For the text-containing cell, return its midpoint in (X, Y) coordinate format. 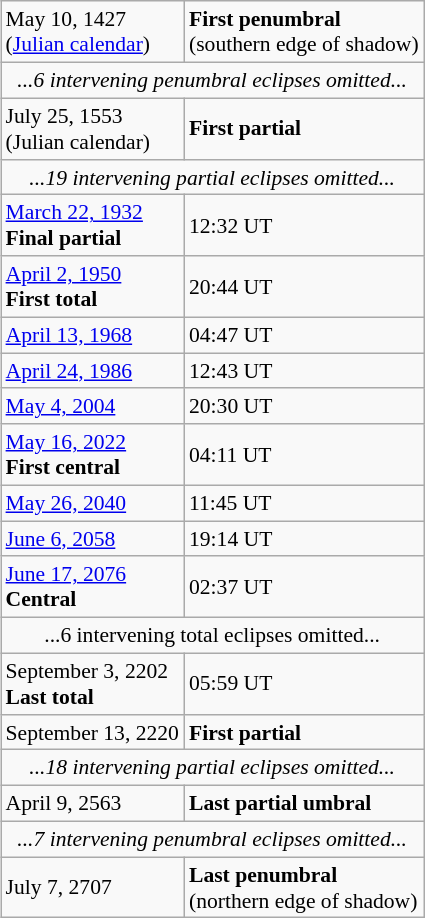
...6 intervening total eclipses omitted... (212, 635)
April 9, 2563 (92, 803)
March 22, 1932Final partial (92, 226)
July 7, 2707 (92, 888)
Last partial umbral (304, 803)
April 13, 1968 (92, 335)
May 4, 2004 (92, 406)
19:14 UT (304, 539)
...7 intervening penumbral eclipses omitted... (212, 839)
May 26, 2040 (92, 503)
June 6, 2058 (92, 539)
20:44 UT (304, 286)
September 13, 2220 (92, 732)
04:11 UT (304, 454)
05:59 UT (304, 684)
11:45 UT (304, 503)
July 25, 1553(Julian calendar) (92, 128)
September 3, 2202Last total (92, 684)
May 10, 1427(Julian calendar) (92, 32)
Last penumbral (northern edge of shadow) (304, 888)
02:37 UT (304, 586)
20:30 UT (304, 406)
12:43 UT (304, 371)
First penumbral (southern edge of shadow) (304, 32)
June 17, 2076Central (92, 586)
04:47 UT (304, 335)
April 24, 1986 (92, 371)
April 2, 1950First total (92, 286)
...18 intervening partial eclipses omitted... (212, 768)
...19 intervening partial eclipses omitted... (212, 177)
12:32 UT (304, 226)
...6 intervening penumbral eclipses omitted... (212, 80)
May 16, 2022First central (92, 454)
